Find where the given text appears and provide that cell's center as (x, y) coordinate. 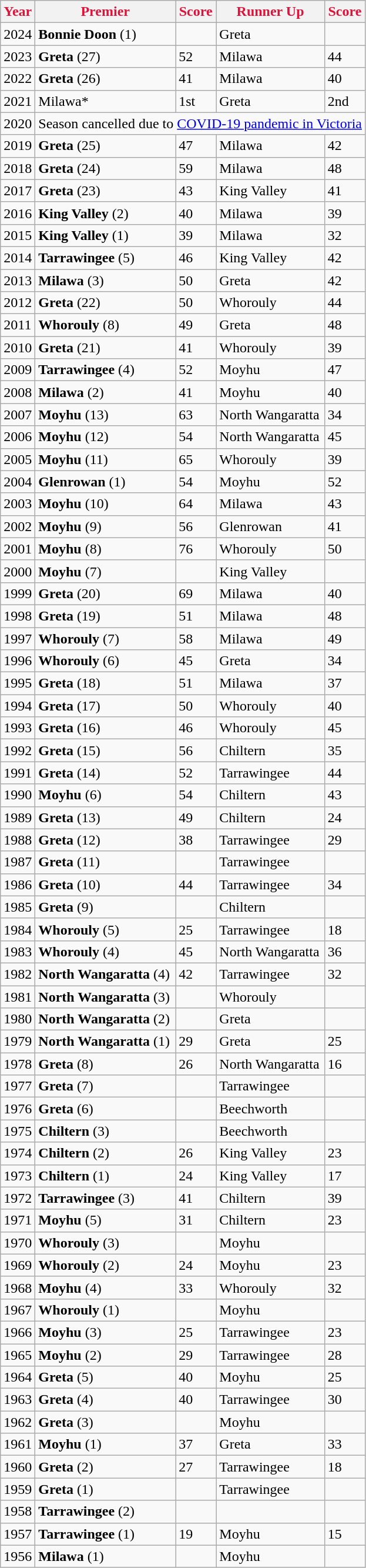
2021 (18, 101)
63 (196, 415)
Whorouly (5) (106, 929)
2013 (18, 281)
1997 (18, 638)
Greta (3) (106, 1422)
2000 (18, 571)
Greta (22) (106, 303)
Tarrawingee (2) (106, 1512)
19 (196, 1534)
1972 (18, 1198)
Greta (15) (106, 750)
Moyhu (8) (106, 549)
2nd (344, 101)
31 (196, 1220)
2015 (18, 235)
King Valley (2) (106, 213)
Tarrawingee (5) (106, 258)
1992 (18, 750)
Chiltern (1) (106, 1176)
1994 (18, 706)
1990 (18, 795)
2006 (18, 437)
Whorouly (2) (106, 1265)
2017 (18, 191)
Moyhu (1) (106, 1444)
1976 (18, 1109)
1982 (18, 974)
Greta (24) (106, 168)
2019 (18, 146)
2010 (18, 348)
Moyhu (2) (106, 1355)
2002 (18, 526)
28 (344, 1355)
1981 (18, 997)
Greta (12) (106, 840)
Milawa* (106, 101)
Greta (14) (106, 773)
1974 (18, 1153)
1985 (18, 907)
1978 (18, 1064)
2009 (18, 370)
17 (344, 1176)
Greta (27) (106, 56)
2024 (18, 34)
Moyhu (4) (106, 1287)
35 (344, 750)
69 (196, 593)
1989 (18, 818)
15 (344, 1534)
Greta (10) (106, 885)
64 (196, 504)
65 (196, 459)
Greta (13) (106, 818)
Season cancelled due to COVID-19 pandemic in Victoria (200, 124)
Tarrawingee (3) (106, 1198)
1983 (18, 952)
Moyhu (13) (106, 415)
2023 (18, 56)
Whorouly (1) (106, 1310)
2001 (18, 549)
Moyhu (5) (106, 1220)
1980 (18, 1019)
1961 (18, 1444)
1965 (18, 1355)
Glenrowan (1) (106, 482)
1968 (18, 1287)
Greta (2) (106, 1467)
Greta (17) (106, 706)
North Wangaratta (3) (106, 997)
Moyhu (6) (106, 795)
1969 (18, 1265)
1971 (18, 1220)
1964 (18, 1377)
Greta (16) (106, 728)
Greta (6) (106, 1109)
King Valley (1) (106, 235)
1st (196, 101)
Chiltern (2) (106, 1153)
2018 (18, 168)
1987 (18, 862)
1962 (18, 1422)
76 (196, 549)
Greta (26) (106, 79)
Moyhu (7) (106, 571)
Greta (25) (106, 146)
Premier (106, 12)
Greta (20) (106, 593)
1998 (18, 616)
1996 (18, 661)
1975 (18, 1131)
Greta (7) (106, 1086)
2008 (18, 392)
Greta (4) (106, 1400)
Tarrawingee (4) (106, 370)
58 (196, 638)
2011 (18, 325)
2004 (18, 482)
Moyhu (10) (106, 504)
2003 (18, 504)
Bonnie Doon (1) (106, 34)
1977 (18, 1086)
Moyhu (3) (106, 1332)
2020 (18, 124)
Whorouly (8) (106, 325)
1963 (18, 1400)
Greta (19) (106, 616)
38 (196, 840)
2016 (18, 213)
Moyhu (11) (106, 459)
1960 (18, 1467)
1959 (18, 1489)
1988 (18, 840)
27 (196, 1467)
1979 (18, 1042)
36 (344, 952)
59 (196, 168)
2005 (18, 459)
North Wangaratta (2) (106, 1019)
Year (18, 12)
1957 (18, 1534)
1970 (18, 1243)
North Wangaratta (1) (106, 1042)
Milawa (3) (106, 281)
1984 (18, 929)
Runner Up (270, 12)
1986 (18, 885)
30 (344, 1400)
2022 (18, 79)
Chiltern (3) (106, 1131)
Whorouly (6) (106, 661)
Greta (23) (106, 191)
2007 (18, 415)
1956 (18, 1556)
Moyhu (9) (106, 526)
Greta (8) (106, 1064)
1995 (18, 683)
Tarrawingee (1) (106, 1534)
1991 (18, 773)
1973 (18, 1176)
2014 (18, 258)
Whorouly (7) (106, 638)
2012 (18, 303)
Moyhu (12) (106, 437)
Greta (1) (106, 1489)
Milawa (1) (106, 1556)
Greta (5) (106, 1377)
Greta (11) (106, 862)
1993 (18, 728)
Glenrowan (270, 526)
Whorouly (4) (106, 952)
Greta (18) (106, 683)
16 (344, 1064)
Milawa (2) (106, 392)
1999 (18, 593)
Greta (9) (106, 907)
1966 (18, 1332)
Greta (21) (106, 348)
1958 (18, 1512)
1967 (18, 1310)
Whorouly (3) (106, 1243)
North Wangaratta (4) (106, 974)
